Pinpoint the cell where the given text exists, returning its [X, Y] midpoint coordinate. 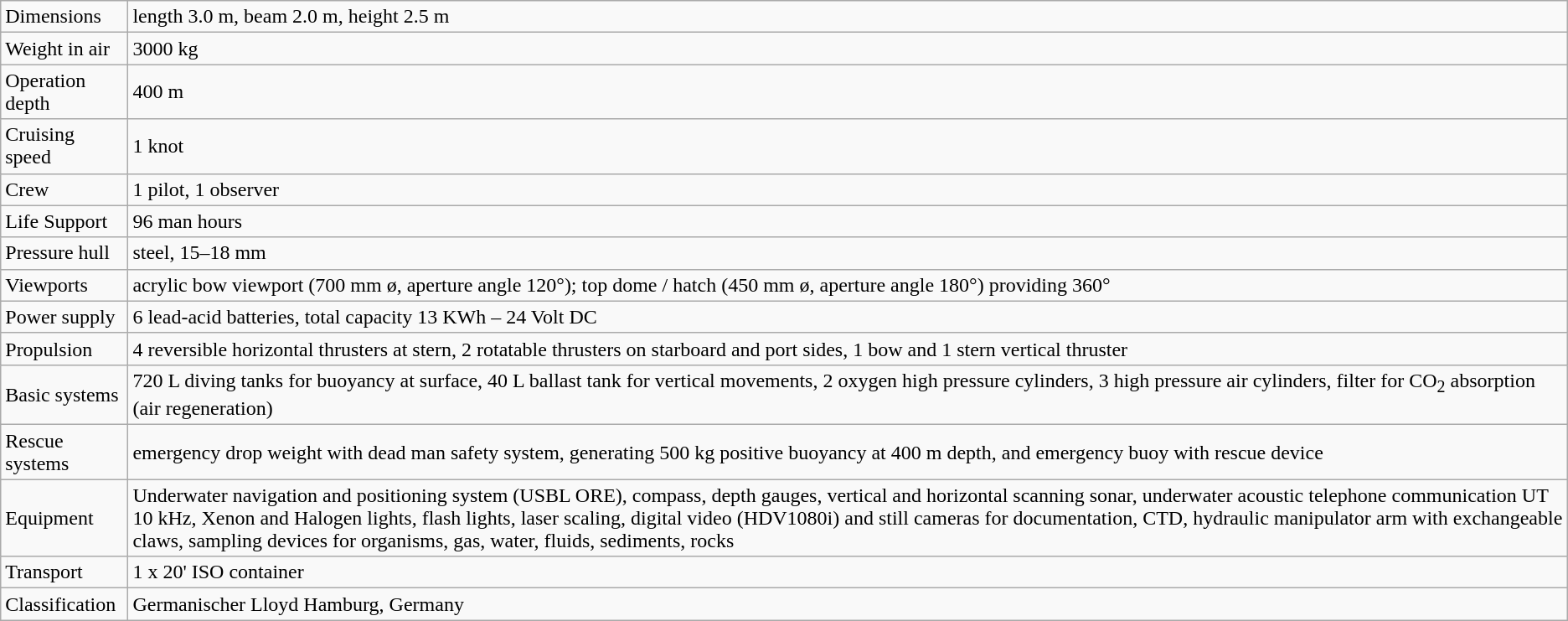
Cruising speed [64, 146]
acrylic bow viewport (700 mm ø, aperture angle 120°); top dome / hatch (450 mm ø, aperture angle 180°) providing 360° [848, 285]
6 lead-acid batteries, total capacity 13 KWh – 24 Volt DC [848, 317]
4 reversible horizontal thrusters at stern, 2 rotatable thrusters on starboard and port sides, 1 bow and 1 stern vertical thruster [848, 349]
Germanischer Lloyd Hamburg, Germany [848, 604]
Pressure hull [64, 253]
Transport [64, 572]
Viewports [64, 285]
Power supply [64, 317]
emergency drop weight with dead man safety system, generating 500 kg positive buoyancy at 400 m depth, and emergency buoy with rescue device [848, 453]
1 x 20' ISO container [848, 572]
1 pilot, 1 observer [848, 189]
Propulsion [64, 349]
Equipment [64, 518]
Weight in air [64, 49]
Life Support [64, 221]
Crew [64, 189]
1 knot [848, 146]
Rescue systems [64, 453]
Basic systems [64, 394]
length 3.0 m, beam 2.0 m, height 2.5 m [848, 17]
steel, 15–18 mm [848, 253]
96 man hours [848, 221]
3000 kg [848, 49]
400 m [848, 92]
Dimensions [64, 17]
Operation depth [64, 92]
Classification [64, 604]
